For the text-containing cell, return its midpoint in [X, Y] coordinate format. 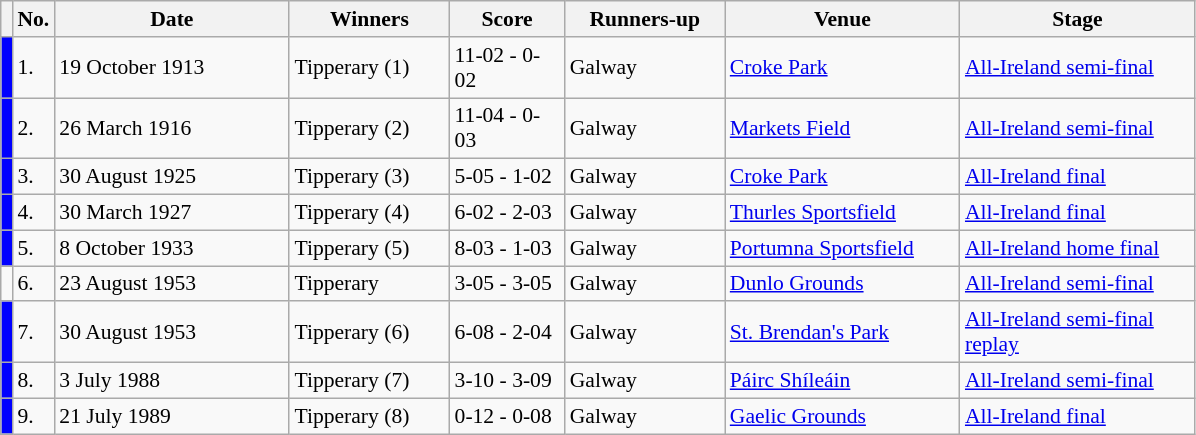
3. [33, 177]
19 October 1913 [172, 68]
Tipperary (7) [369, 381]
5-05 - 1-02 [508, 177]
3-05 - 3-05 [508, 284]
26 March 1916 [172, 128]
Dunlo Grounds [842, 284]
All-Ireland home final [1078, 248]
3 July 1988 [172, 381]
1. [33, 68]
Tipperary (5) [369, 248]
Tipperary (1) [369, 68]
21 July 1989 [172, 416]
6-02 - 2-03 [508, 213]
6. [33, 284]
Tipperary (3) [369, 177]
All-Ireland semi-final replay [1078, 332]
4. [33, 213]
30 March 1927 [172, 213]
9. [33, 416]
Stage [1078, 19]
Portumna Sportsfield [842, 248]
23 August 1953 [172, 284]
8. [33, 381]
Runners-up [645, 19]
St. Brendan's Park [842, 332]
7. [33, 332]
Tipperary (2) [369, 128]
30 August 1953 [172, 332]
Winners [369, 19]
30 August 1925 [172, 177]
Markets Field [842, 128]
Tipperary (8) [369, 416]
Tipperary (4) [369, 213]
6-08 - 2-04 [508, 332]
5. [33, 248]
8 October 1933 [172, 248]
8-03 - 1-03 [508, 248]
11-04 - 0-03 [508, 128]
Date [172, 19]
No. [33, 19]
11-02 - 0-02 [508, 68]
Gaelic Grounds [842, 416]
0-12 - 0-08 [508, 416]
Tipperary [369, 284]
3-10 - 3-09 [508, 381]
Score [508, 19]
Páirc Shíleáin [842, 381]
Thurles Sportsfield [842, 213]
2. [33, 128]
Venue [842, 19]
Tipperary (6) [369, 332]
